Locate the cell with the specified text and output its [X, Y] center coordinate. 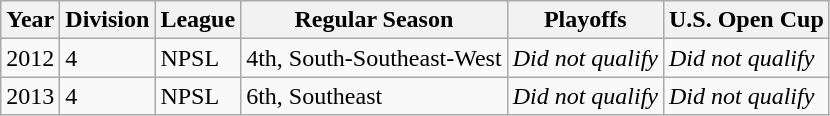
2013 [30, 96]
Playoffs [585, 20]
Year [30, 20]
2012 [30, 58]
League [198, 20]
4th, South-Southeast-West [374, 58]
Division [108, 20]
Regular Season [374, 20]
U.S. Open Cup [746, 20]
6th, Southeast [374, 96]
